Provide the [X, Y] coordinate of the cell's center where the given text is located.  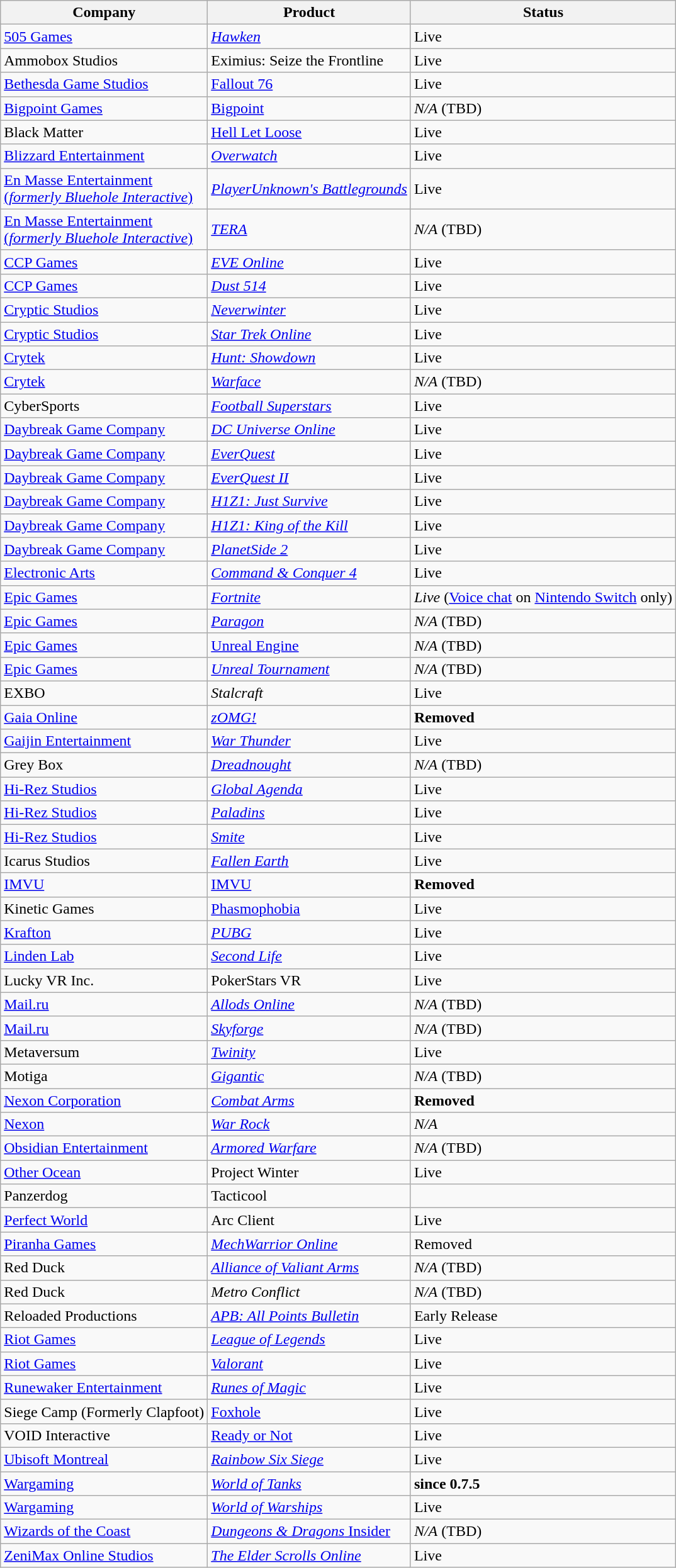
Unreal Tournament [310, 669]
The Elder Scrolls Online [310, 1555]
Smite [310, 837]
EVE Online [310, 262]
Rainbow Six Siege [310, 1459]
Foxhole [310, 1411]
Allods Online [310, 1004]
Kinetic Games [104, 909]
Reloaded Productions [104, 1316]
Neverwinter [310, 310]
Early Release [543, 1316]
PokerStars VR [310, 980]
Football Superstars [310, 406]
Phasmophobia [310, 909]
Unreal Engine [310, 645]
Fallen Earth [310, 861]
DC Universe Online [310, 430]
World of Warships [310, 1508]
Nexon Corporation [104, 1100]
Company [104, 13]
Overwatch [310, 156]
Skyforge [310, 1028]
Armored Warfare [310, 1148]
Ready or Not [310, 1435]
World of Tanks [310, 1483]
Dust 514 [310, 286]
Icarus Studios [104, 861]
Piranha Games [104, 1244]
Gaijin Entertainment [104, 741]
Panzerdog [104, 1196]
Warface [310, 382]
505 Games [104, 36]
ZeniMax Online Studios [104, 1555]
Hawken [310, 36]
EXBO [104, 693]
Stalcraft [310, 693]
Paladins [310, 813]
Hell Let Loose [310, 132]
Electronic Arts [104, 573]
Ammobox Studios [104, 60]
Blizzard Entertainment [104, 156]
Alliance of Valiant Arms [310, 1268]
Star Trek Online [310, 334]
Twinity [310, 1052]
Tacticool [310, 1196]
War Thunder [310, 741]
Second Life [310, 956]
Valorant [310, 1364]
PlayerUnknown's Battlegrounds [310, 189]
Command & Conquer 4 [310, 573]
Arc Client [310, 1220]
Bigpoint [310, 108]
Dreadnought [310, 765]
Eximius: Seize the Frontline [310, 60]
Status [543, 13]
Other Ocean [104, 1172]
Live (Voice chat on Nintendo Switch only) [543, 597]
Bethesda Game Studios [104, 84]
Combat Arms [310, 1100]
Obsidian Entertainment [104, 1148]
Wizards of the Coast [104, 1532]
Motiga [104, 1076]
Paragon [310, 621]
Krafton [104, 932]
Black Matter [104, 132]
Perfect World [104, 1220]
H1Z1: Just Survive [310, 501]
Project Winter [310, 1172]
Product [310, 13]
Nexon [104, 1124]
MechWarrior Online [310, 1244]
Runewaker Entertainment [104, 1387]
EverQuest [310, 454]
APB: All Points Bulletin [310, 1316]
N/A [543, 1124]
Hunt: Showdown [310, 358]
Gigantic [310, 1076]
Linden Lab [104, 956]
Fallout 76 [310, 84]
Grey Box [104, 765]
EverQuest II [310, 478]
H1Z1: King of the Kill [310, 525]
PlanetSide 2 [310, 549]
zOMG! [310, 717]
Bigpoint Games [104, 108]
League of Legends [310, 1340]
Metaversum [104, 1052]
PUBG [310, 932]
Fortnite [310, 597]
TERA [310, 229]
Siege Camp (Formerly Clapfoot) [104, 1411]
since 0.7.5 [543, 1483]
Runes of Magic [310, 1387]
Metro Conflict [310, 1292]
Gaia Online [104, 717]
VOID Interactive [104, 1435]
Ubisoft Montreal [104, 1459]
CyberSports [104, 406]
Lucky VR Inc. [104, 980]
Dungeons & Dragons Insider [310, 1532]
Global Agenda [310, 789]
War Rock [310, 1124]
